For the text-containing cell, return its midpoint in [x, y] coordinate format. 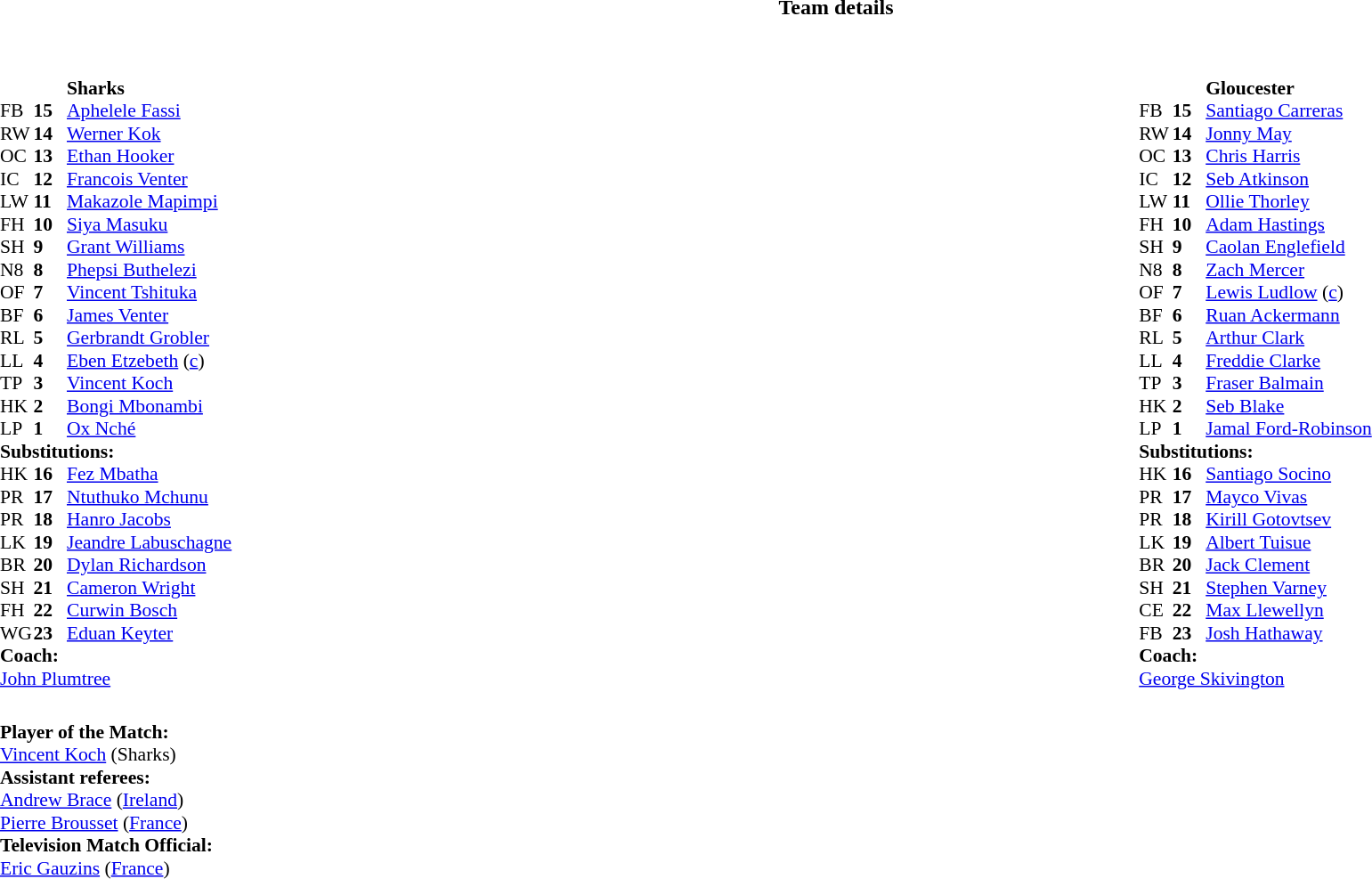
Makazole Mapimpi [150, 202]
Stephen Varney [1288, 588]
Fez Mbatha [150, 475]
WG [17, 633]
Arthur Clark [1288, 338]
Sharks [150, 88]
Ntuthuko Mchunu [150, 497]
Phepsi Buthelezi [150, 270]
Siya Masuku [150, 224]
Freddie Clarke [1288, 361]
Francois Venter [150, 179]
Jonny May [1288, 134]
Adam Hastings [1288, 224]
Curwin Bosch [150, 610]
Grant Williams [150, 247]
Santiago Socino [1288, 475]
Jeandre Labuschagne [150, 542]
Kirill Gotovtsev [1288, 519]
Gerbrandt Grobler [150, 338]
Zach Mercer [1288, 270]
Santiago Carreras [1288, 111]
Bongi Mbonambi [150, 406]
Ollie Thorley [1288, 202]
Seb Blake [1288, 406]
John Plumtree [116, 679]
CE [1156, 610]
Chris Harris [1288, 156]
Eduan Keyter [150, 633]
Ethan Hooker [150, 156]
Vincent Koch [150, 384]
Ruan Ackermann [1288, 315]
Ox Nché [150, 428]
Eben Etzebeth (c) [150, 361]
Gloucester [1288, 88]
Lewis Ludlow (c) [1288, 293]
George Skivington [1255, 679]
Mayco Vivas [1288, 497]
Vincent Tshituka [150, 293]
James Venter [150, 315]
Hanro Jacobs [150, 519]
Aphelele Fassi [150, 111]
Max Llewellyn [1288, 610]
Jamal Ford-Robinson [1288, 428]
Jack Clement [1288, 566]
Dylan Richardson [150, 566]
Josh Hathaway [1288, 633]
Werner Kok [150, 134]
Fraser Balmain [1288, 384]
Seb Atkinson [1288, 179]
Cameron Wright [150, 588]
Albert Tuisue [1288, 542]
Caolan Englefield [1288, 247]
